Output the [x, y] coordinate of the center of the cell containing the given text.  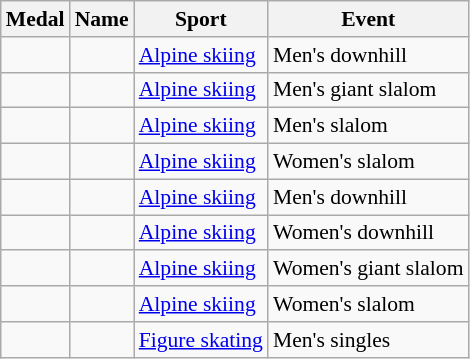
Name [102, 19]
Women's giant slalom [368, 269]
Men's giant slalom [368, 90]
Figure skating [201, 340]
Women's downhill [368, 233]
Event [368, 19]
Men's slalom [368, 126]
Medal [36, 19]
Men's singles [368, 340]
Sport [201, 19]
